Find where the given text appears and provide that cell's center as [x, y] coordinate. 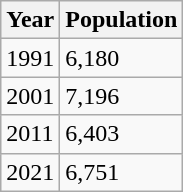
6,751 [122, 172]
6,180 [122, 58]
2021 [30, 172]
1991 [30, 58]
2001 [30, 96]
2011 [30, 134]
Year [30, 20]
6,403 [122, 134]
7,196 [122, 96]
Population [122, 20]
